Pinpoint the cell where the given text exists, returning its [X, Y] midpoint coordinate. 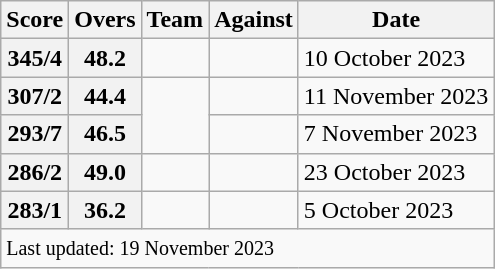
Last updated: 19 November 2023 [248, 248]
Score [35, 20]
10 October 2023 [396, 58]
7 November 2023 [396, 134]
48.2 [105, 58]
36.2 [105, 210]
Against [254, 20]
283/1 [35, 210]
23 October 2023 [396, 172]
46.5 [105, 134]
307/2 [35, 96]
Date [396, 20]
Overs [105, 20]
286/2 [35, 172]
293/7 [35, 134]
49.0 [105, 172]
44.4 [105, 96]
5 October 2023 [396, 210]
11 November 2023 [396, 96]
Team [175, 20]
345/4 [35, 58]
